Determine the [X, Y] coordinate at the center of the cell enclosing the given text.  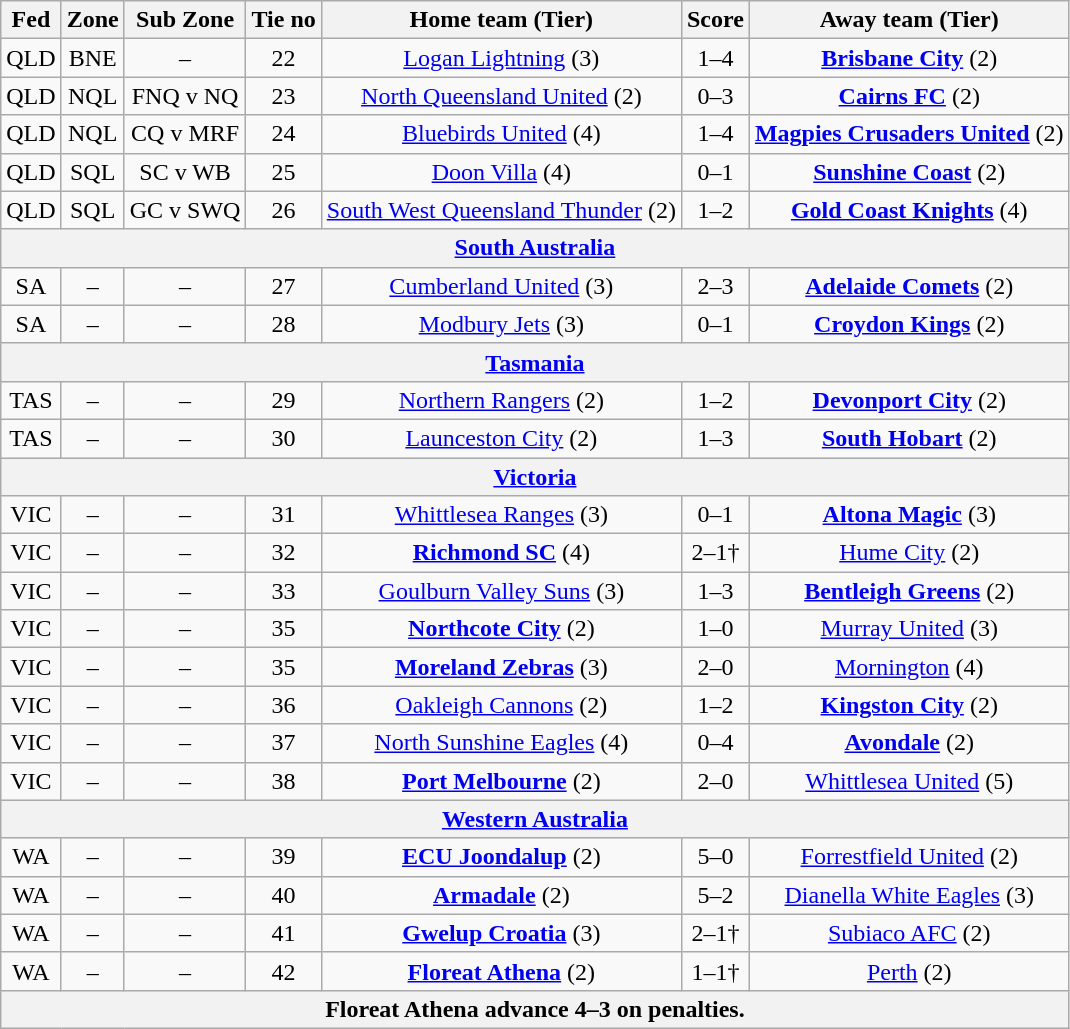
Hume City (2) [909, 553]
5–2 [715, 895]
Richmond SC (4) [501, 553]
39 [284, 857]
CQ v MRF [185, 134]
Avondale (2) [909, 743]
Cumberland United (3) [501, 286]
28 [284, 324]
Magpies Crusaders United (2) [909, 134]
Western Australia [535, 819]
29 [284, 400]
North Sunshine Eagles (4) [501, 743]
1–0 [715, 629]
25 [284, 172]
Croydon Kings (2) [909, 324]
38 [284, 781]
42 [284, 971]
Cairns FC (2) [909, 96]
Logan Lightning (3) [501, 58]
North Queensland United (2) [501, 96]
Goulburn Valley Suns (3) [501, 591]
36 [284, 705]
Dianella White Eagles (3) [909, 895]
GC v SWQ [185, 210]
Northern Rangers (2) [501, 400]
Adelaide Comets (2) [909, 286]
Zone [92, 20]
Bluebirds United (4) [501, 134]
0–4 [715, 743]
Launceston City (2) [501, 438]
Devonport City (2) [909, 400]
40 [284, 895]
ECU Joondalup (2) [501, 857]
SC v WB [185, 172]
Gwelup Croatia (3) [501, 933]
Mornington (4) [909, 667]
Away team (Tier) [909, 20]
Bentleigh Greens (2) [909, 591]
Port Melbourne (2) [501, 781]
Whittlesea Ranges (3) [501, 515]
South Hobart (2) [909, 438]
Moreland Zebras (3) [501, 667]
23 [284, 96]
Tasmania [535, 362]
Northcote City (2) [501, 629]
32 [284, 553]
Altona Magic (3) [909, 515]
33 [284, 591]
Floreat Athena advance 4–3 on penalties. [535, 1009]
2–3 [715, 286]
37 [284, 743]
31 [284, 515]
Murray United (3) [909, 629]
1–1† [715, 971]
Doon Villa (4) [501, 172]
41 [284, 933]
Home team (Tier) [501, 20]
22 [284, 58]
Modbury Jets (3) [501, 324]
30 [284, 438]
Subiaco AFC (2) [909, 933]
Forrestfield United (2) [909, 857]
Brisbane City (2) [909, 58]
Score [715, 20]
24 [284, 134]
Gold Coast Knights (4) [909, 210]
Perth (2) [909, 971]
26 [284, 210]
Floreat Athena (2) [501, 971]
Sunshine Coast (2) [909, 172]
5–0 [715, 857]
Sub Zone [185, 20]
BNE [92, 58]
Tie no [284, 20]
27 [284, 286]
Victoria [535, 477]
Whittlesea United (5) [909, 781]
South Australia [535, 248]
FNQ v NQ [185, 96]
Oakleigh Cannons (2) [501, 705]
0–3 [715, 96]
Kingston City (2) [909, 705]
Armadale (2) [501, 895]
Fed [31, 20]
South West Queensland Thunder (2) [501, 210]
